Pinpoint the cell where the given text exists, returning its [X, Y] midpoint coordinate. 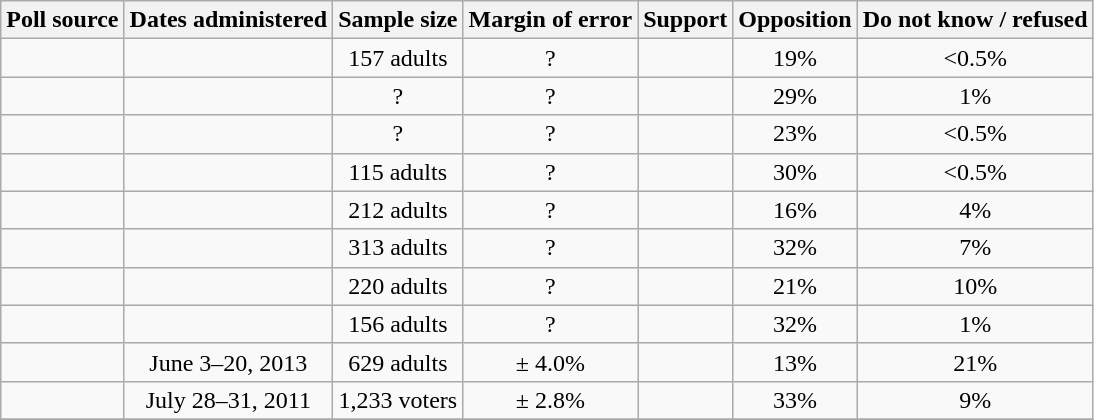
220 adults [398, 286]
13% [795, 362]
156 adults [398, 324]
30% [795, 172]
115 adults [398, 172]
1,233 voters [398, 400]
313 adults [398, 248]
157 adults [398, 58]
7% [975, 248]
Opposition [795, 20]
212 adults [398, 210]
23% [795, 134]
33% [795, 400]
19% [795, 58]
9% [975, 400]
Support [686, 20]
Dates administered [228, 20]
Poll source [62, 20]
16% [795, 210]
± 2.8% [550, 400]
Sample size [398, 20]
4% [975, 210]
June 3–20, 2013 [228, 362]
Margin of error [550, 20]
29% [795, 96]
Do not know / refused [975, 20]
629 adults [398, 362]
July 28–31, 2011 [228, 400]
10% [975, 286]
± 4.0% [550, 362]
